Provide the [X, Y] coordinate of the cell's center where the given text is located.  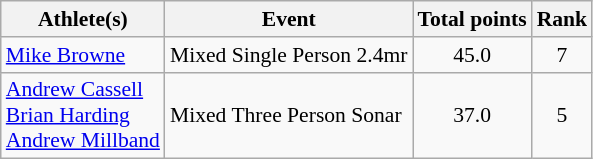
Rank [562, 19]
Andrew CassellBrian HardingAndrew Millband [83, 116]
Mixed Single Person 2.4mr [289, 55]
45.0 [472, 55]
Athlete(s) [83, 19]
37.0 [472, 116]
5 [562, 116]
Mixed Three Person Sonar [289, 116]
Total points [472, 19]
Mike Browne [83, 55]
Event [289, 19]
7 [562, 55]
